Return the [x, y] coordinate for the center point of the cell that contains the specified text.  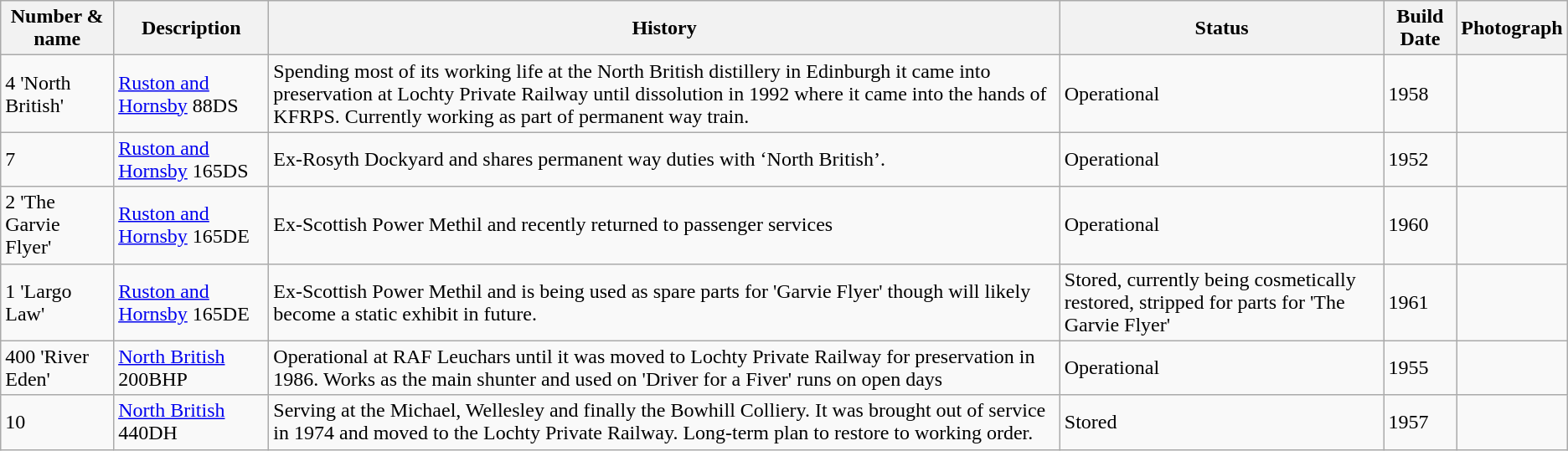
Description [191, 28]
Status [1221, 28]
Photograph [1512, 28]
1960 [1421, 225]
Build Date [1421, 28]
Stored [1221, 422]
Ruston and Hornsby 165DS [191, 159]
Number & name [57, 28]
7 [57, 159]
1955 [1421, 368]
2 'The Garvie Flyer' [57, 225]
Ruston and Hornsby 88DS [191, 94]
1961 [1421, 302]
Ex-Scottish Power Methil and recently returned to passenger services [664, 225]
North British 440DH [191, 422]
1957 [1421, 422]
10 [57, 422]
4 'North British' [57, 94]
Stored, currently being cosmetically restored, stripped for parts for 'The Garvie Flyer' [1221, 302]
History [664, 28]
1 'Largo Law' [57, 302]
Ex-Scottish Power Methil and is being used as spare parts for 'Garvie Flyer' though will likely become a static exhibit in future. [664, 302]
1958 [1421, 94]
North British 200BHP [191, 368]
400 'River Eden' [57, 368]
Ex-Rosyth Dockyard and shares permanent way duties with ‘North British’. [664, 159]
1952 [1421, 159]
